Extract the (X, Y) coordinate from the center of the cell holding the provided text.  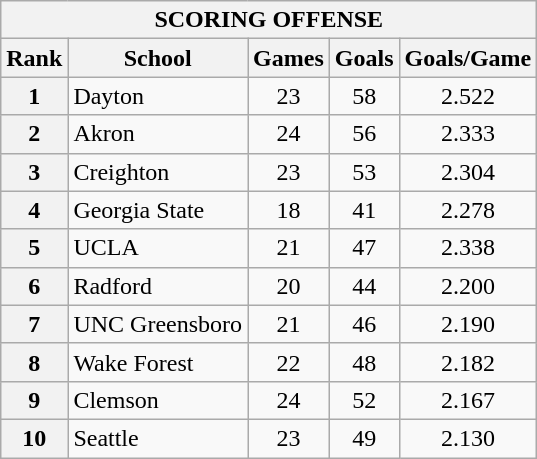
Creighton (158, 172)
48 (364, 362)
20 (289, 286)
Georgia State (158, 210)
9 (34, 400)
44 (364, 286)
8 (34, 362)
3 (34, 172)
Seattle (158, 438)
10 (34, 438)
6 (34, 286)
2.278 (468, 210)
1 (34, 96)
4 (34, 210)
52 (364, 400)
SCORING OFFENSE (269, 20)
53 (364, 172)
Goals/Game (468, 58)
School (158, 58)
2.130 (468, 438)
2 (34, 134)
56 (364, 134)
UCLA (158, 248)
2.190 (468, 324)
Games (289, 58)
47 (364, 248)
Wake Forest (158, 362)
Goals (364, 58)
7 (34, 324)
46 (364, 324)
2.333 (468, 134)
5 (34, 248)
Akron (158, 134)
58 (364, 96)
2.182 (468, 362)
18 (289, 210)
2.522 (468, 96)
2.338 (468, 248)
41 (364, 210)
2.200 (468, 286)
49 (364, 438)
22 (289, 362)
Dayton (158, 96)
UNC Greensboro (158, 324)
Radford (158, 286)
Rank (34, 58)
2.167 (468, 400)
Clemson (158, 400)
2.304 (468, 172)
